Output the (x, y) coordinate of the center of the cell containing the given text.  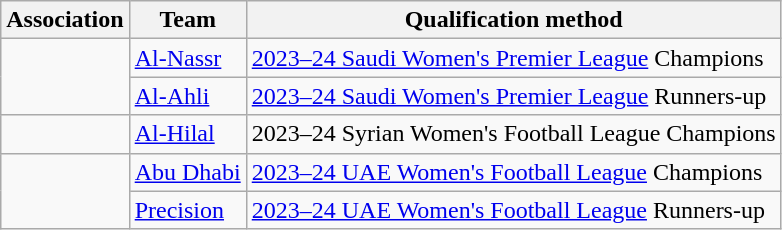
2023–24 UAE Women's Football League Runners-up (514, 210)
Abu Dhabi (188, 172)
2023–24 UAE Women's Football League Champions (514, 172)
Al-Ahli (188, 96)
2023–24 Saudi Women's Premier League Runners-up (514, 96)
Team (188, 20)
Precision (188, 210)
2023–24 Syrian Women's Football League Champions (514, 134)
2023–24 Saudi Women's Premier League Champions (514, 58)
Association (65, 20)
Al-Nassr (188, 58)
Al-Hilal (188, 134)
Qualification method (514, 20)
